Provide the (x, y) coordinate of the cell's center where the given text is located.  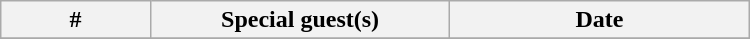
Special guest(s) (300, 20)
Date (600, 20)
# (76, 20)
